Determine the (X, Y) coordinate at the center of the cell enclosing the given text.  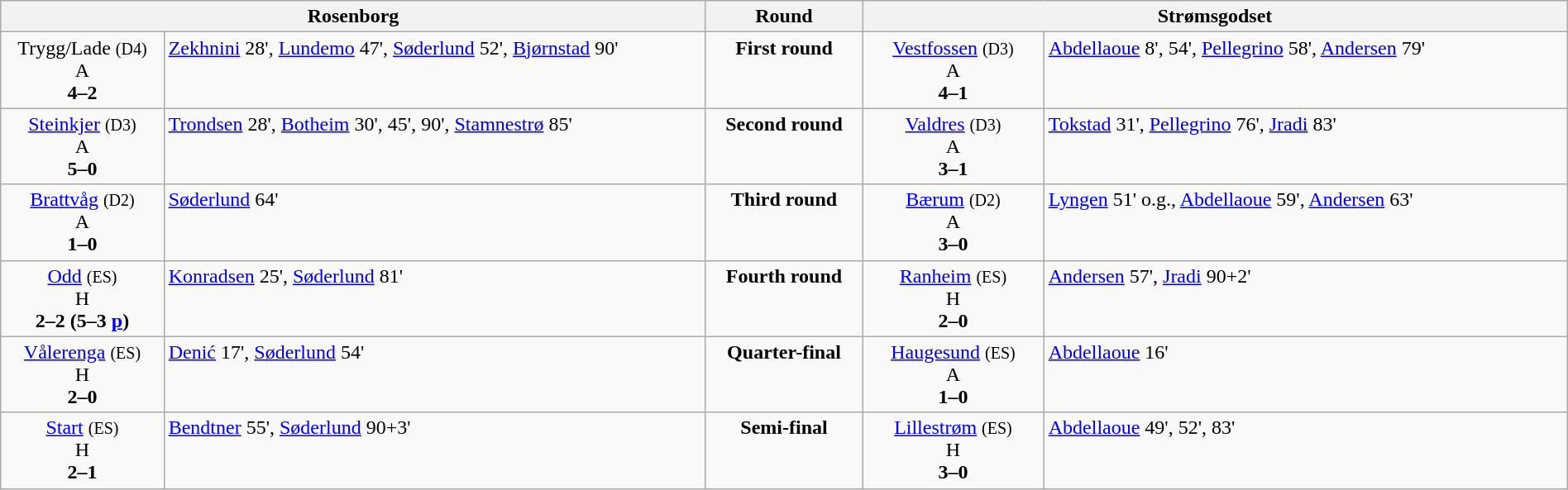
Lillestrøm (ES)H3–0 (953, 450)
Start (ES)H2–1 (83, 450)
Odd (ES)H2–2 (5–3 p) (83, 298)
Strømsgodset (1216, 17)
Vålerenga (ES)H2–0 (83, 374)
Steinkjer (D3)A5–0 (83, 146)
Brattvåg (D2)A1–0 (83, 222)
Ranheim (ES)H2–0 (953, 298)
Valdres (D3)A3–1 (953, 146)
Zekhnini 28', Lundemo 47', Søderlund 52', Bjørnstad 90' (435, 70)
First round (784, 70)
Round (784, 17)
Vestfossen (D3)A4–1 (953, 70)
Second round (784, 146)
Lyngen 51' o.g., Abdellaoue 59', Andersen 63' (1305, 222)
Abdellaoue 8', 54', Pellegrino 58', Andersen 79' (1305, 70)
Bendtner 55', Søderlund 90+3' (435, 450)
Denić 17', Søderlund 54' (435, 374)
Haugesund (ES)A1–0 (953, 374)
Bærum (D2)A3–0 (953, 222)
Rosenborg (354, 17)
Abdellaoue 16' (1305, 374)
Third round (784, 222)
Andersen 57', Jradi 90+2' (1305, 298)
Trondsen 28', Botheim 30', 45', 90', Stamnestrø 85' (435, 146)
Quarter-final (784, 374)
Semi-final (784, 450)
Søderlund 64' (435, 222)
Konradsen 25', Søderlund 81' (435, 298)
Fourth round (784, 298)
Abdellaoue 49', 52', 83' (1305, 450)
Tokstad 31', Pellegrino 76', Jradi 83' (1305, 146)
Trygg/Lade (D4)A4–2 (83, 70)
